Output the [x, y] coordinate of the center of the cell containing the given text.  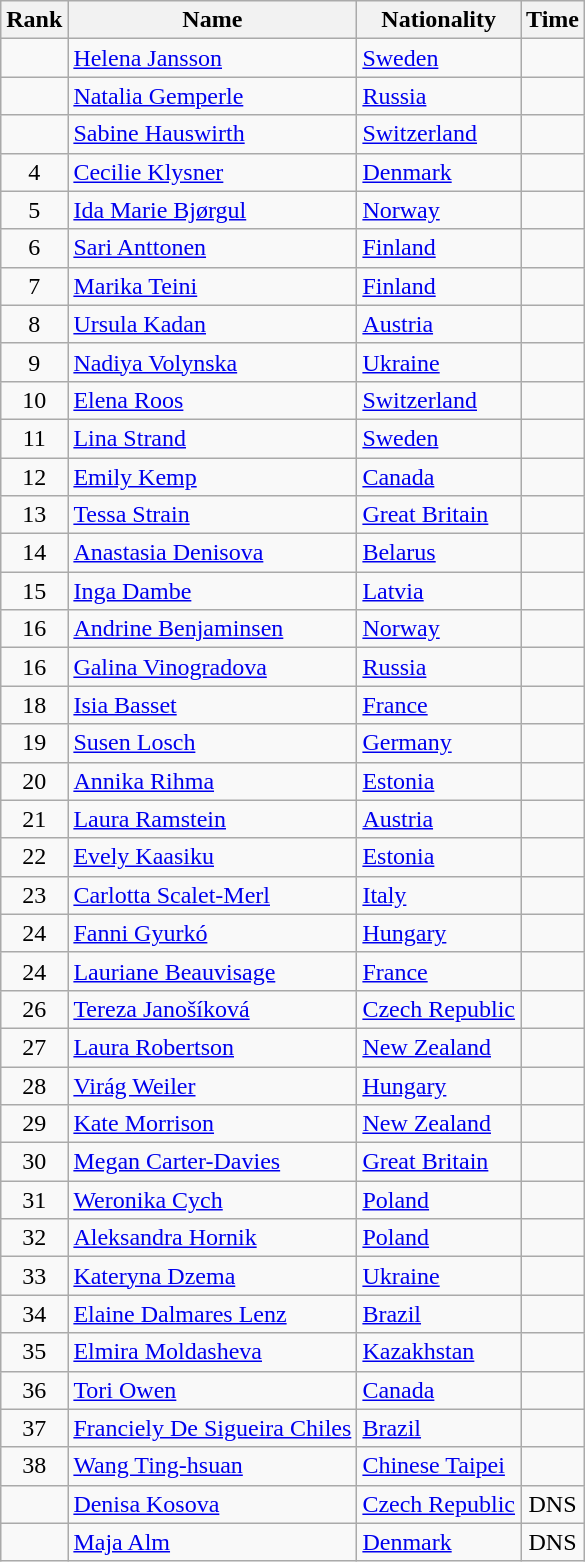
31 [34, 1200]
7 [34, 286]
Andrine Benjaminsen [212, 629]
Carlotta Scalet-Merl [212, 895]
Laura Robertson [212, 1047]
Laura Ramstein [212, 819]
Elena Roos [212, 400]
Tessa Strain [212, 515]
Kateryna Dzema [212, 1276]
Marika Teini [212, 286]
36 [34, 1390]
38 [34, 1466]
Elaine Dalmares Lenz [212, 1314]
Ida Marie Bjørgul [212, 210]
Natalia Gemperle [212, 96]
21 [34, 819]
18 [34, 705]
37 [34, 1428]
Maja Alm [212, 1542]
Chinese Taipei [439, 1466]
Name [212, 20]
Fanni Gyurkó [212, 933]
34 [34, 1314]
19 [34, 743]
27 [34, 1047]
Belarus [439, 553]
Anastasia Denisova [212, 553]
10 [34, 400]
Virág Weiler [212, 1085]
Rank [34, 20]
Susen Losch [212, 743]
20 [34, 781]
22 [34, 857]
Nationality [439, 20]
5 [34, 210]
Italy [439, 895]
Lauriane Beauvisage [212, 971]
Galina Vinogradova [212, 667]
Isia Basset [212, 705]
30 [34, 1162]
11 [34, 438]
Sabine Hauswirth [212, 134]
32 [34, 1238]
13 [34, 515]
29 [34, 1124]
35 [34, 1352]
Sari Anttonen [212, 248]
Elmira Moldasheva [212, 1352]
Megan Carter-Davies [212, 1162]
Weronika Cych [212, 1200]
33 [34, 1276]
6 [34, 248]
Wang Ting-hsuan [212, 1466]
Helena Jansson [212, 58]
8 [34, 324]
Kate Morrison [212, 1124]
Denisa Kosova [212, 1504]
Lina Strand [212, 438]
14 [34, 553]
Kazakhstan [439, 1352]
15 [34, 591]
Cecilie Klysner [212, 172]
28 [34, 1085]
12 [34, 477]
23 [34, 895]
Emily Kemp [212, 477]
Nadiya Volynska [212, 362]
Evely Kaasiku [212, 857]
Aleksandra Hornik [212, 1238]
4 [34, 172]
Franciely De Sigueira Chiles [212, 1428]
Annika Rihma [212, 781]
26 [34, 1009]
Time [553, 20]
Ursula Kadan [212, 324]
Tereza Janošíková [212, 1009]
Tori Owen [212, 1390]
9 [34, 362]
Latvia [439, 591]
Germany [439, 743]
Inga Dambe [212, 591]
